Detect which cell encompasses the target text, then output its (x, y) center coordinate. 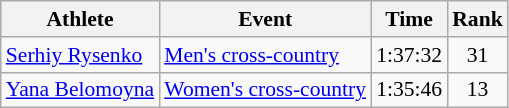
Time (409, 19)
Event (265, 19)
31 (478, 55)
1:35:46 (409, 90)
Rank (478, 19)
Men's cross-country (265, 55)
1:37:32 (409, 55)
Yana Belomoyna (80, 90)
Athlete (80, 19)
13 (478, 90)
Serhiy Rysenko (80, 55)
Women's cross-country (265, 90)
